From the cell containing the given text, extract its center point as [x, y] coordinate. 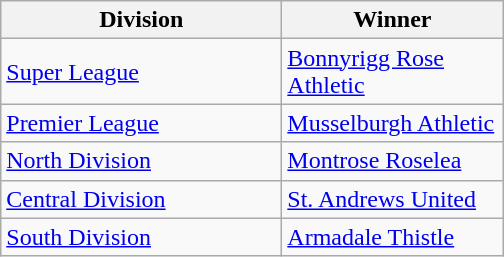
Bonnyrigg Rose Athletic [392, 72]
Winner [392, 20]
Musselburgh Athletic [392, 123]
Premier League [142, 123]
Montrose Roselea [392, 161]
Division [142, 20]
North Division [142, 161]
Super League [142, 72]
St. Andrews United [392, 199]
Central Division [142, 199]
South Division [142, 237]
Armadale Thistle [392, 237]
